Scan for the cell matching the given text and deliver its (x, y) coordinate at center. 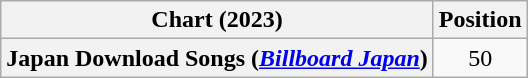
Chart (2023) (218, 20)
50 (480, 58)
Japan Download Songs (Billboard Japan) (218, 58)
Position (480, 20)
